From the cell containing the given text, extract its center point as [X, Y] coordinate. 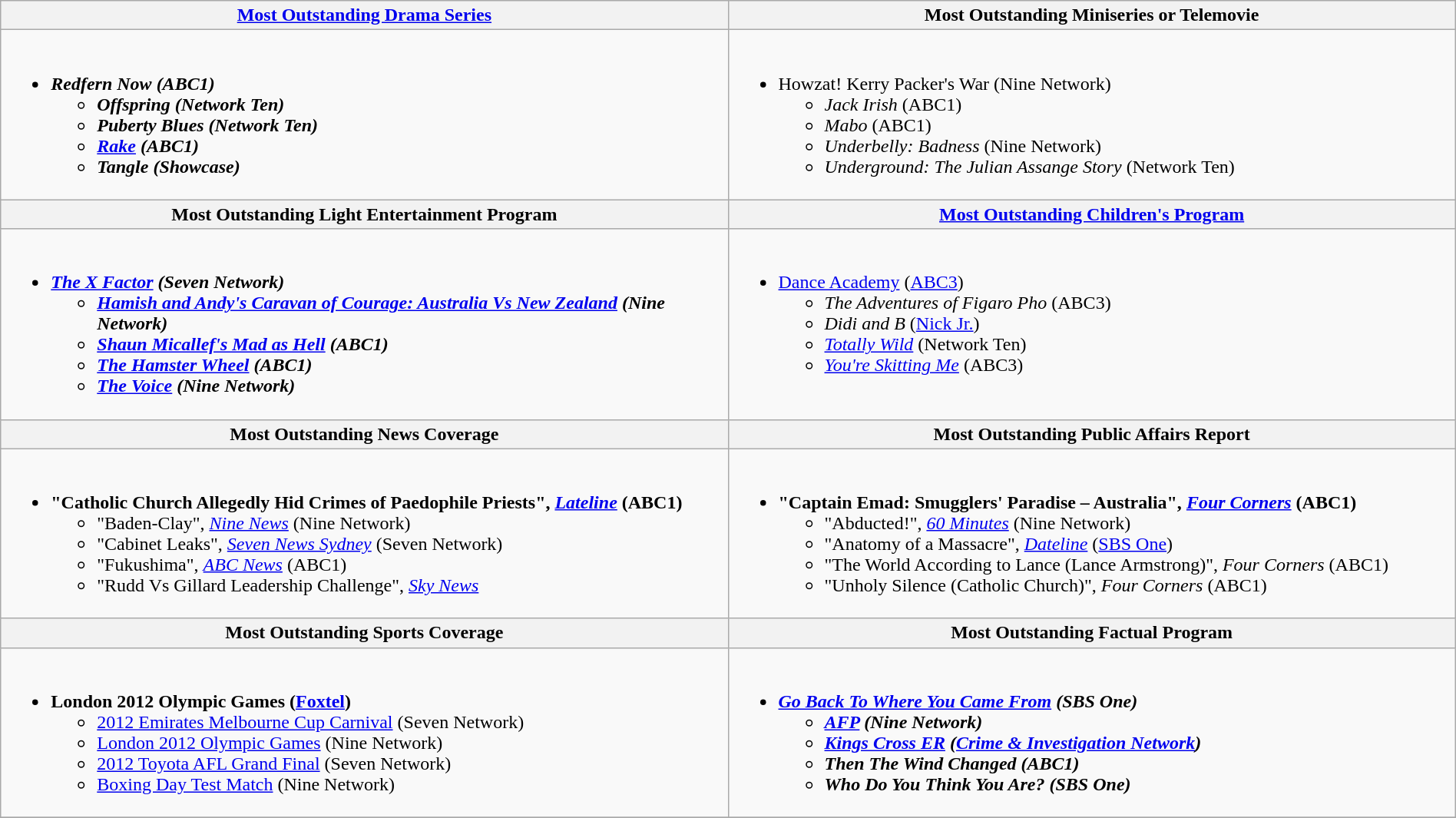
Most Outstanding News Coverage [364, 434]
Most Outstanding Miniseries or Telemovie [1092, 15]
Dance Academy (ABC3)The Adventures of Figaro Pho (ABC3)Didi and B (Nick Jr.)Totally Wild (Network Ten)You're Skitting Me (ABC3) [1092, 324]
Most Outstanding Light Entertainment Program [364, 214]
Redfern Now (ABC1)Offspring (Network Ten)Puberty Blues (Network Ten)Rake (ABC1)Tangle (Showcase) [364, 115]
Most Outstanding Drama Series [364, 15]
Most Outstanding Children's Program [1092, 214]
Most Outstanding Public Affairs Report [1092, 434]
Most Outstanding Sports Coverage [364, 633]
Most Outstanding Factual Program [1092, 633]
